Find where the given text appears and provide that cell's center as (X, Y) coordinate. 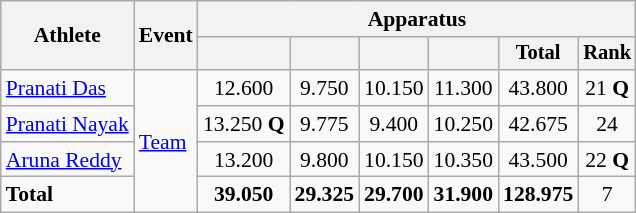
39.050 (244, 195)
43.800 (538, 88)
43.500 (538, 160)
Pranati Nayak (68, 124)
24 (607, 124)
21 Q (607, 88)
Aruna Reddy (68, 160)
11.300 (464, 88)
9.400 (394, 124)
Event (166, 36)
13.250 Q (244, 124)
9.800 (324, 160)
Athlete (68, 36)
7 (607, 195)
12.600 (244, 88)
128.975 (538, 195)
31.900 (464, 195)
Pranati Das (68, 88)
13.200 (244, 160)
42.675 (538, 124)
22 Q (607, 160)
10.250 (464, 124)
29.700 (394, 195)
Team (166, 141)
9.775 (324, 124)
10.350 (464, 160)
29.325 (324, 195)
9.750 (324, 88)
Rank (607, 54)
Apparatus (417, 19)
